Scan for the cell matching the given text and deliver its (X, Y) coordinate at center. 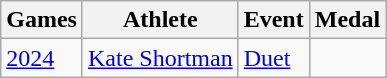
Event (274, 20)
Games (42, 20)
Kate Shortman (160, 58)
Medal (347, 20)
2024 (42, 58)
Duet (274, 58)
Athlete (160, 20)
